Identify which cell holds the provided text, then report its (X, Y) central coordinate. 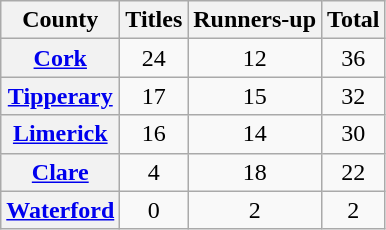
36 (354, 58)
Waterford (60, 210)
Titles (154, 20)
17 (154, 96)
12 (255, 58)
15 (255, 96)
Total (354, 20)
24 (154, 58)
32 (354, 96)
Runners-up (255, 20)
18 (255, 172)
Tipperary (60, 96)
Limerick (60, 134)
14 (255, 134)
Cork (60, 58)
30 (354, 134)
County (60, 20)
Clare (60, 172)
0 (154, 210)
22 (354, 172)
16 (154, 134)
4 (154, 172)
